Return [x, y] of the center of cell containing provided text 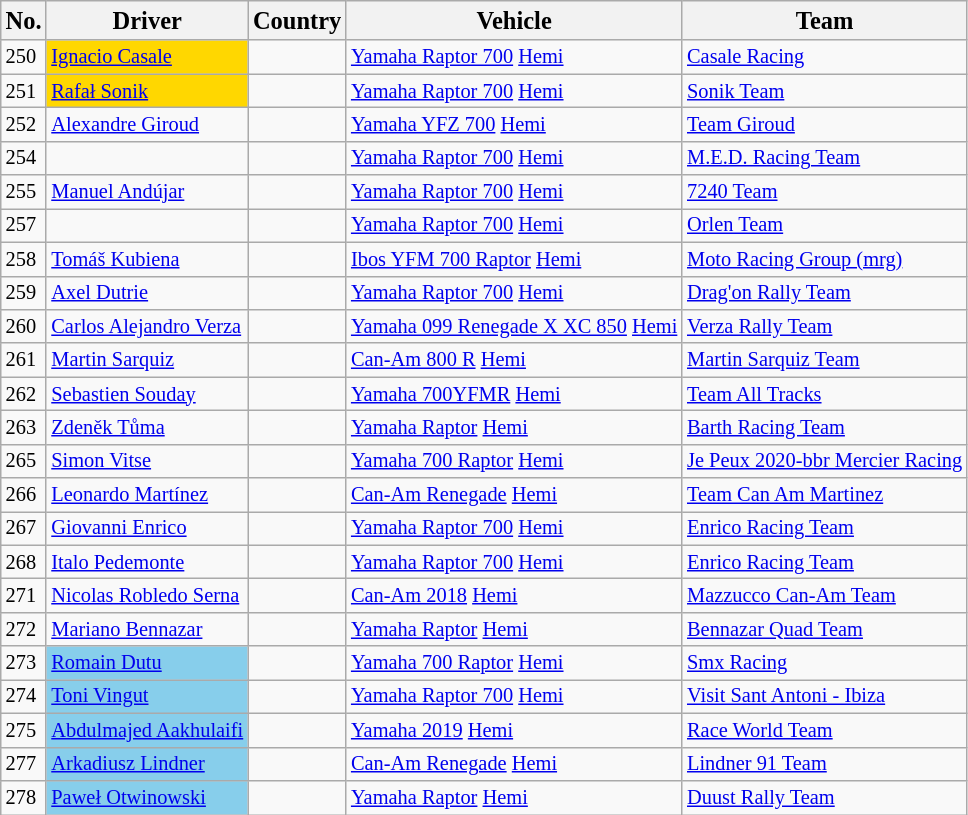
258 [24, 259]
251 [24, 91]
Yamaha 2019 Hemi [514, 730]
273 [24, 663]
Mariano Bennazar [147, 629]
268 [24, 562]
260 [24, 326]
Can-Am 2018 Hemi [514, 595]
Smx Racing [824, 663]
Visit Sant Antoni - Ibiza [824, 696]
Yamaha 099 Renegade X XC 850 Hemi [514, 326]
Country [297, 20]
Martin Sarquiz [147, 360]
Team Can Am Martinez [824, 495]
Leonardo Martínez [147, 495]
271 [24, 595]
Casale Racing [824, 57]
Vehicle [514, 20]
267 [24, 528]
Team Giroud [824, 124]
Axel Dutrie [147, 293]
Simon Vitse [147, 461]
266 [24, 495]
Sonik Team [824, 91]
Italo Pedemonte [147, 562]
Ignacio Casale [147, 57]
277 [24, 764]
Rafał Sonik [147, 91]
Abdulmajed Aakhulaifi [147, 730]
Je Peux 2020-bbr Mercier Racing [824, 461]
Carlos Alejandro Verza [147, 326]
Sebastien Souday [147, 394]
Orlen Team [824, 225]
278 [24, 797]
262 [24, 394]
Yamaha 700YFMR Hemi [514, 394]
Drag'on Rally Team [824, 293]
Toni Vingut [147, 696]
Ibos YFM 700 Raptor Hemi [514, 259]
257 [24, 225]
265 [24, 461]
Bennazar Quad Team [824, 629]
Paweł Otwinowski [147, 797]
Romain Dutu [147, 663]
Zdeněk Tůma [147, 427]
No. [24, 20]
Race World Team [824, 730]
M.E.D. Racing Team [824, 158]
254 [24, 158]
Manuel Andújar [147, 192]
Martin Sarquiz Team [824, 360]
274 [24, 696]
Yamaha YFZ 700 Hemi [514, 124]
Tomáš Kubiena [147, 259]
Nicolas Robledo Serna [147, 595]
Can-Am 800 R Hemi [514, 360]
263 [24, 427]
Team [824, 20]
Moto Racing Group (mrg) [824, 259]
Giovanni Enrico [147, 528]
261 [24, 360]
255 [24, 192]
Duust Rally Team [824, 797]
272 [24, 629]
Arkadiusz Lindner [147, 764]
252 [24, 124]
Driver [147, 20]
Mazzucco Can-Am Team [824, 595]
7240 Team [824, 192]
275 [24, 730]
250 [24, 57]
Lindner 91 Team [824, 764]
Alexandre Giroud [147, 124]
Team All Tracks [824, 394]
Verza Rally Team [824, 326]
Barth Racing Team [824, 427]
259 [24, 293]
